Return the (x, y) coordinate for the center point of the cell that contains the specified text.  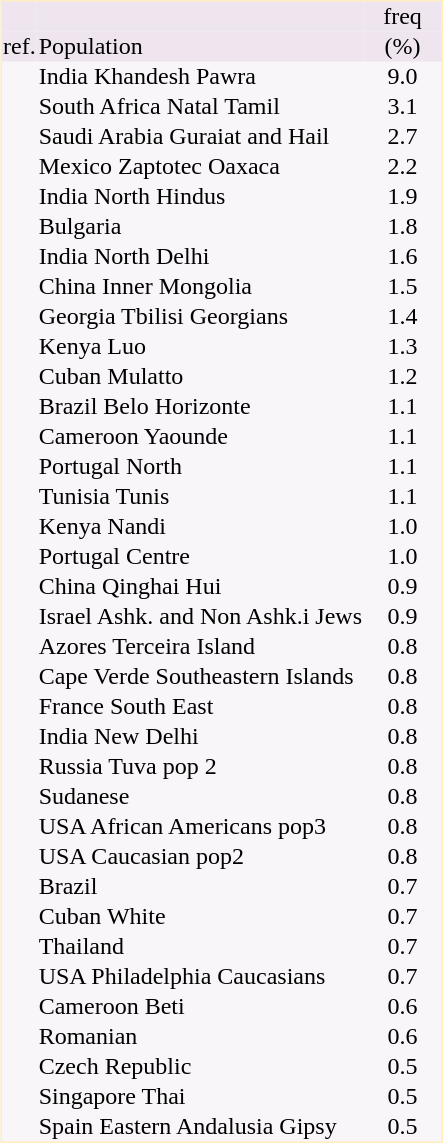
India Khandesh Pawra (200, 77)
3.1 (403, 107)
Israel Ashk. and Non Ashk.i Jews (200, 617)
1.5 (403, 287)
India North Delhi (200, 257)
Cuban Mulatto (200, 377)
South Africa Natal Tamil (200, 107)
2.7 (403, 137)
freq (403, 17)
Russia Tuva pop 2 (200, 767)
ref. (20, 47)
Georgia Tbilisi Georgians (200, 317)
Singapore Thai (200, 1097)
India New Delhi (200, 737)
(%) (403, 47)
Tunisia Tunis (200, 497)
1.4 (403, 317)
USA Philadelphia Caucasians (200, 977)
Population (200, 47)
1.9 (403, 197)
Thailand (200, 947)
1.6 (403, 257)
China Qinghai Hui (200, 587)
USA Caucasian pop2 (200, 857)
USA African Americans pop3 (200, 827)
Azores Terceira Island (200, 647)
Kenya Luo (200, 347)
Cameroon Yaounde (200, 437)
Cameroon Beti (200, 1007)
Portugal Centre (200, 557)
India North Hindus (200, 197)
9.0 (403, 77)
France South East (200, 707)
Saudi Arabia Guraiat and Hail (200, 137)
Brazil Belo Horizonte (200, 407)
Brazil (200, 887)
Romanian (200, 1037)
Cape Verde Southeastern Islands (200, 677)
1.8 (403, 227)
1.3 (403, 347)
China Inner Mongolia (200, 287)
Kenya Nandi (200, 527)
Mexico Zaptotec Oaxaca (200, 167)
Cuban White (200, 917)
Sudanese (200, 797)
Bulgaria (200, 227)
Czech Republic (200, 1067)
2.2 (403, 167)
Spain Eastern Andalusia Gipsy (200, 1127)
1.2 (403, 377)
Portugal North (200, 467)
